For the text-containing cell, return its midpoint in [X, Y] coordinate format. 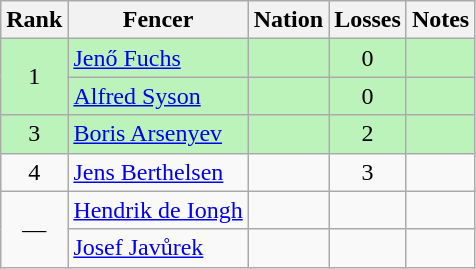
— [34, 229]
Alfred Syson [158, 96]
Hendrik de Iongh [158, 210]
Nation [288, 20]
1 [34, 77]
Notes [440, 20]
Rank [34, 20]
Losses [368, 20]
Jens Berthelsen [158, 172]
2 [368, 134]
Jenő Fuchs [158, 58]
Josef Javůrek [158, 248]
Boris Arsenyev [158, 134]
4 [34, 172]
Fencer [158, 20]
